From the cell containing the given text, extract its center point as [X, Y] coordinate. 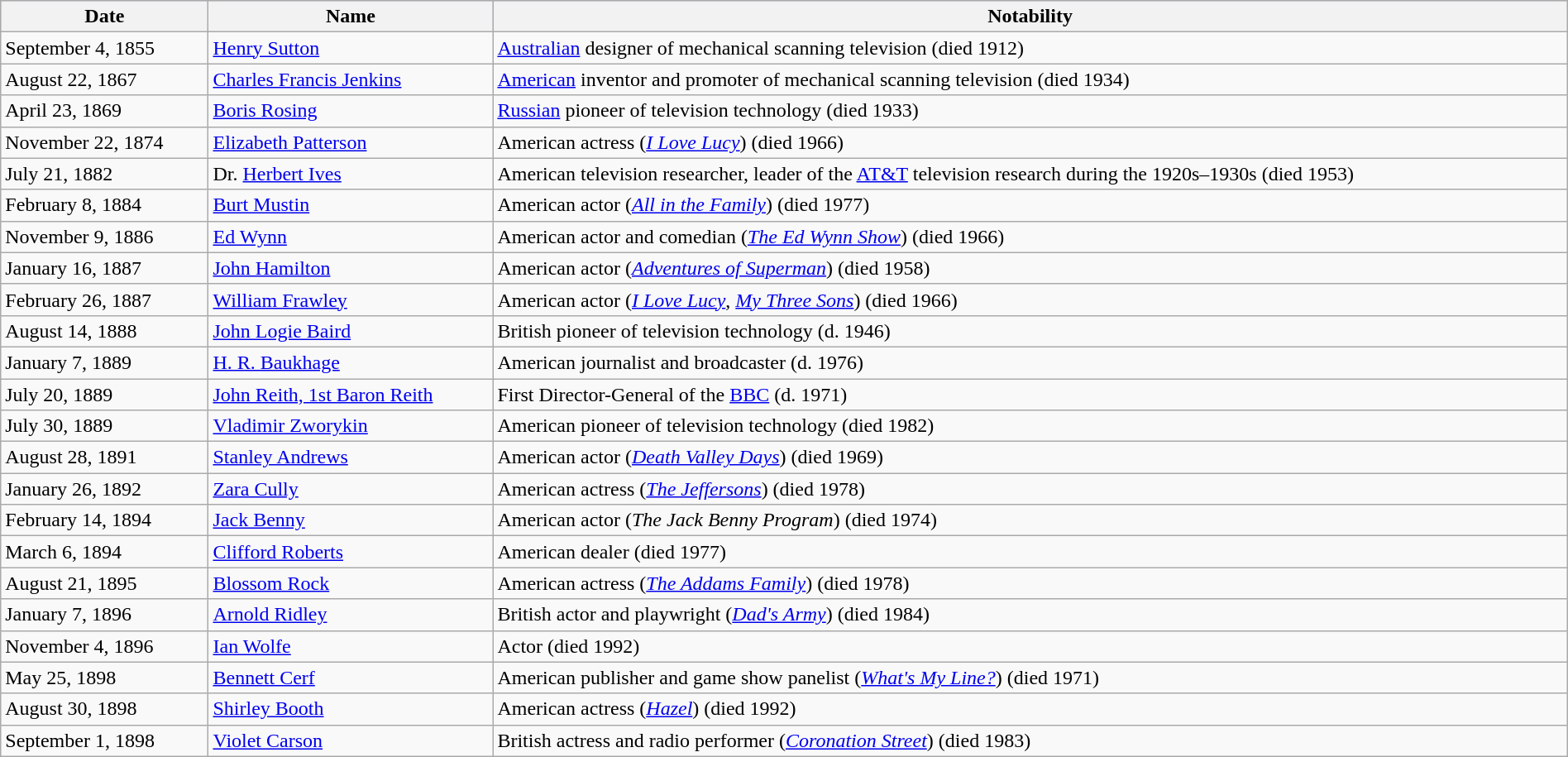
August 14, 1888 [104, 331]
American actor (Death Valley Days) (died 1969) [1030, 458]
Vladimir Zworykin [351, 426]
Charles Francis Jenkins [351, 79]
American actor (The Jack Benny Program) (died 1974) [1030, 520]
July 21, 1882 [104, 174]
American actor (Adventures of Superman) (died 1958) [1030, 268]
American television researcher, leader of the AT&T television research during the 1920s–1930s (died 1953) [1030, 174]
First Director-General of the BBC (d. 1971) [1030, 395]
American actor and comedian (The Ed Wynn Show) (died 1966) [1030, 237]
Arnold Ridley [351, 615]
Russian pioneer of television technology (died 1933) [1030, 111]
August 30, 1898 [104, 709]
February 14, 1894 [104, 520]
Ian Wolfe [351, 646]
American journalist and broadcaster (d. 1976) [1030, 362]
American dealer (died 1977) [1030, 552]
November 4, 1896 [104, 646]
American actor (All in the Family) (died 1977) [1030, 205]
January 26, 1892 [104, 489]
Date [104, 17]
Australian designer of mechanical scanning television (died 1912) [1030, 48]
September 1, 1898 [104, 740]
April 23, 1869 [104, 111]
August 21, 1895 [104, 583]
Name [351, 17]
John Logie Baird [351, 331]
Elizabeth Patterson [351, 142]
Clifford Roberts [351, 552]
Ed Wynn [351, 237]
January 16, 1887 [104, 268]
American inventor and promoter of mechanical scanning television (died 1934) [1030, 79]
Actor (died 1992) [1030, 646]
August 28, 1891 [104, 458]
British actor and playwright (Dad's Army) (died 1984) [1030, 615]
Zara Cully [351, 489]
Burt Mustin [351, 205]
May 25, 1898 [104, 678]
Notability [1030, 17]
British pioneer of television technology (d. 1946) [1030, 331]
Henry Sutton [351, 48]
July 20, 1889 [104, 395]
November 22, 1874 [104, 142]
Jack Benny [351, 520]
January 7, 1889 [104, 362]
Boris Rosing [351, 111]
Dr. Herbert Ives [351, 174]
March 6, 1894 [104, 552]
September 4, 1855 [104, 48]
Blossom Rock [351, 583]
February 26, 1887 [104, 299]
August 22, 1867 [104, 79]
February 8, 1884 [104, 205]
November 9, 1886 [104, 237]
Bennett Cerf [351, 678]
American actress (The Jeffersons) (died 1978) [1030, 489]
H. R. Baukhage [351, 362]
Shirley Booth [351, 709]
William Frawley [351, 299]
American actress (Hazel) (died 1992) [1030, 709]
John Reith, 1st Baron Reith [351, 395]
July 30, 1889 [104, 426]
Violet Carson [351, 740]
American actress (I Love Lucy) (died 1966) [1030, 142]
British actress and radio performer (Coronation Street) (died 1983) [1030, 740]
American actress (The Addams Family) (died 1978) [1030, 583]
American pioneer of television technology (died 1982) [1030, 426]
Stanley Andrews [351, 458]
American publisher and game show panelist (What's My Line?) (died 1971) [1030, 678]
American actor (I Love Lucy, My Three Sons) (died 1966) [1030, 299]
January 7, 1896 [104, 615]
John Hamilton [351, 268]
